Capture the cell that displays the provided text and extract its [X, Y] central coordinate. 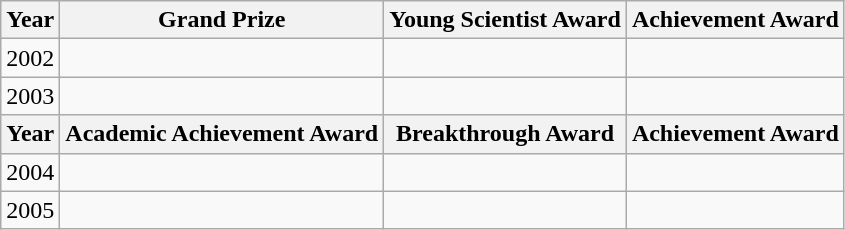
Academic Achievement Award [222, 134]
Grand Prize [222, 20]
2003 [30, 96]
2004 [30, 172]
Young Scientist Award [506, 20]
2002 [30, 58]
Breakthrough Award [506, 134]
2005 [30, 210]
